Capture the cell that displays the provided text and extract its (X, Y) central coordinate. 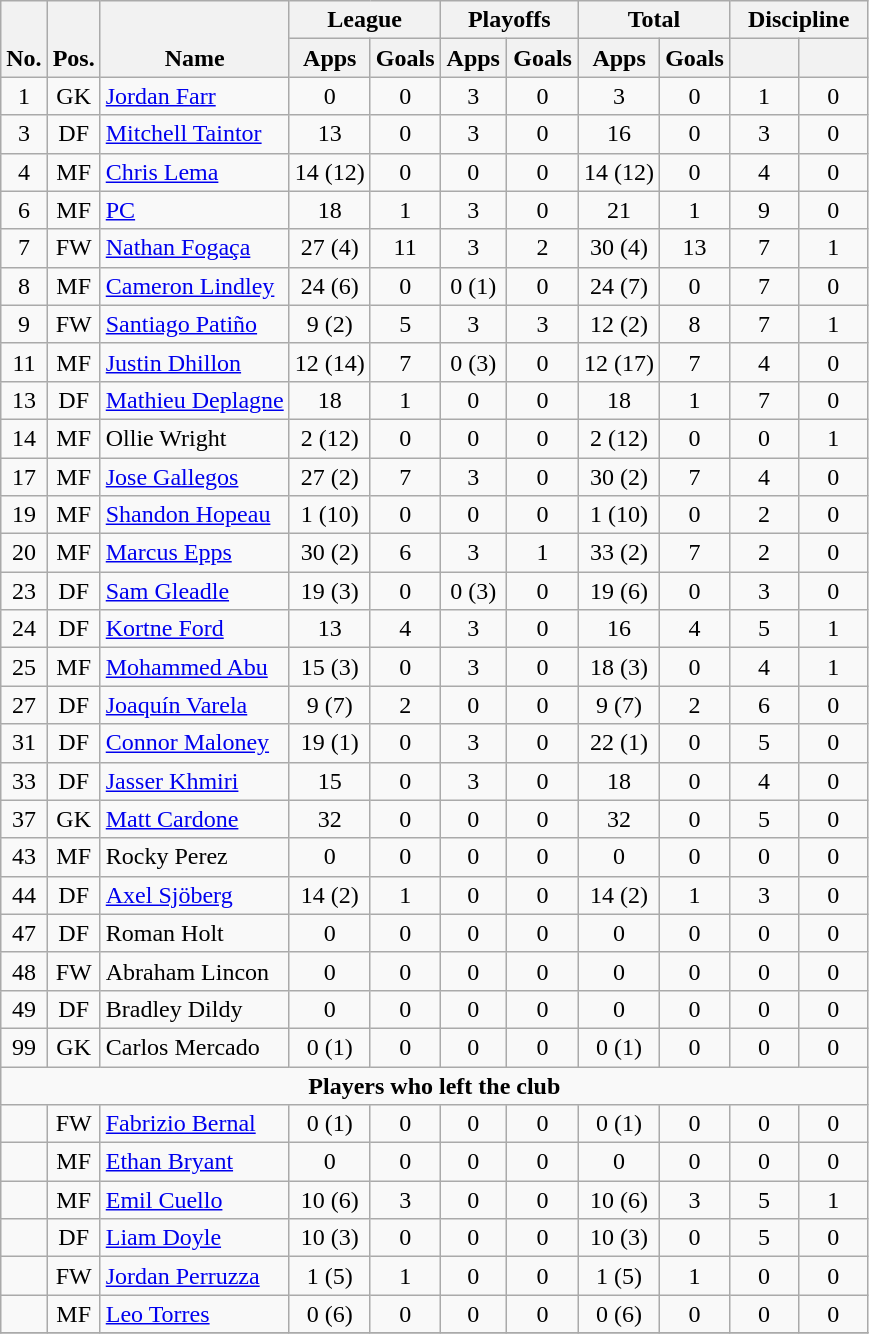
12 (2) (620, 324)
Sam Gleadle (194, 591)
21 (620, 210)
Players who left the club (434, 1085)
Chris Lema (194, 172)
49 (24, 1009)
31 (24, 743)
Carlos Mercado (194, 1047)
Rocky Perez (194, 857)
Axel Sjöberg (194, 895)
Bradley Dildy (194, 1009)
Santiago Patiño (194, 324)
No. (24, 39)
30 (4) (620, 248)
Shandon Hopeau (194, 515)
24 (24, 629)
43 (24, 857)
12 (14) (330, 362)
Kortne Ford (194, 629)
Abraham Lincon (194, 971)
Joaquín Varela (194, 705)
33 (2) (620, 553)
Pos. (74, 39)
Mathieu Deplagne (194, 400)
Leo Torres (194, 1314)
33 (24, 781)
Marcus Epps (194, 553)
Jasser Khmiri (194, 781)
Connor Maloney (194, 743)
9 (2) (330, 324)
Justin Dhillon (194, 362)
Mitchell Taintor (194, 134)
27 (2) (330, 477)
19 (1) (330, 743)
Mohammed Abu (194, 667)
Jose Gallegos (194, 477)
99 (24, 1047)
Emil Cuello (194, 1200)
18 (3) (620, 667)
Total (654, 20)
27 (24, 705)
22 (1) (620, 743)
Playoffs (510, 20)
Name (194, 39)
Liam Doyle (194, 1238)
15 (3) (330, 667)
19 (6) (620, 591)
Jordan Farr (194, 96)
25 (24, 667)
17 (24, 477)
44 (24, 895)
Roman Holt (194, 933)
14 (24, 438)
19 (3) (330, 591)
24 (6) (330, 286)
Nathan Fogaça (194, 248)
12 (17) (620, 362)
20 (24, 553)
Fabrizio Bernal (194, 1124)
27 (4) (330, 248)
Ollie Wright (194, 438)
Discipline (798, 20)
47 (24, 933)
League (364, 20)
Jordan Perruzza (194, 1276)
19 (24, 515)
PC (194, 210)
24 (7) (620, 286)
37 (24, 819)
48 (24, 971)
15 (330, 781)
Ethan Bryant (194, 1162)
23 (24, 591)
Matt Cardone (194, 819)
Cameron Lindley (194, 286)
